Identify which cell holds the provided text, then report its [x, y] central coordinate. 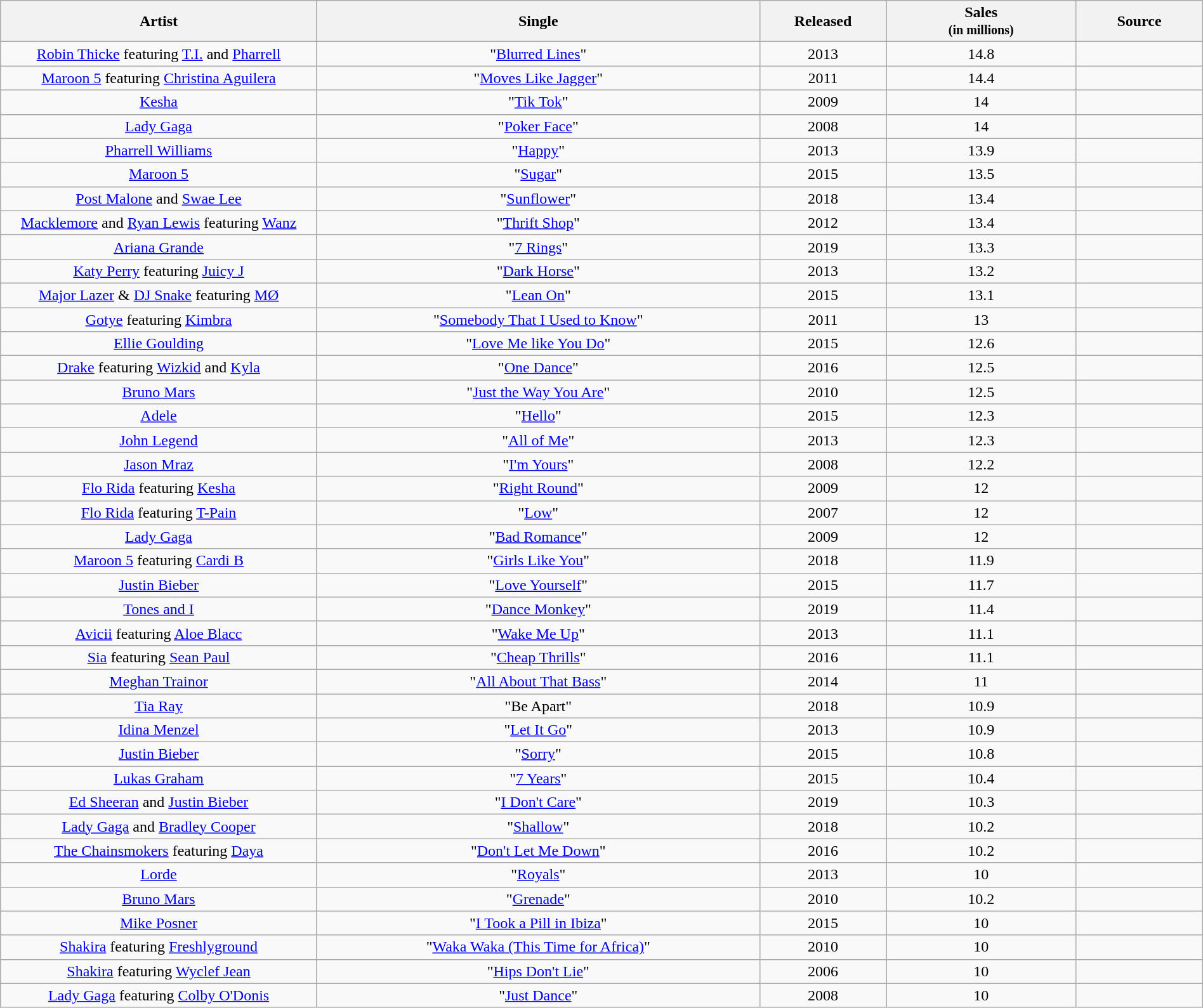
Shakira featuring Wyclef Jean [159, 971]
Tones and I [159, 609]
Maroon 5 featuring Christina Aguilera [159, 78]
"Right Round" [538, 488]
"Sugar" [538, 174]
"Blurred Lines" [538, 54]
"I Don't Care" [538, 802]
Drake featuring Wizkid and Kyla [159, 368]
The Chainsmokers featuring Daya [159, 851]
Maroon 5 featuring Cardi B [159, 561]
"Low" [538, 513]
Flo Rida featuring Kesha [159, 488]
"Waka Waka (This Time for Africa)" [538, 947]
Ellie Goulding [159, 344]
"Cheap Thrills" [538, 657]
"Royals" [538, 875]
Flo Rida featuring T-Pain [159, 513]
11 [981, 681]
Source [1140, 22]
12.2 [981, 464]
"Hello" [538, 416]
Maroon 5 [159, 174]
Meghan Trainor [159, 681]
Single [538, 22]
Kesha [159, 102]
"Happy" [538, 150]
Post Malone and Swae Lee [159, 199]
14.8 [981, 54]
10.3 [981, 802]
"Shallow" [538, 827]
"All of Me" [538, 440]
Mike Posner [159, 923]
"Love Me like You Do" [538, 344]
Sia featuring Sean Paul [159, 657]
13.3 [981, 247]
"Moves Like Jagger" [538, 78]
11.4 [981, 609]
"Tik Tok" [538, 102]
14.4 [981, 78]
"Poker Face" [538, 126]
13.1 [981, 295]
"Be Apart" [538, 706]
Lukas Graham [159, 778]
"Lean On" [538, 295]
Pharrell Williams [159, 150]
"Just Dance" [538, 995]
"I'm Yours" [538, 464]
Ed Sheeran and Justin Bieber [159, 802]
Released [822, 22]
Jason Mraz [159, 464]
13.2 [981, 271]
Major Lazer & DJ Snake featuring MØ [159, 295]
13.9 [981, 150]
Katy Perry featuring Juicy J [159, 271]
Lady Gaga and Bradley Cooper [159, 827]
Artist [159, 22]
Adele [159, 416]
"Dance Monkey" [538, 609]
"Sunflower" [538, 199]
"All About That Bass" [538, 681]
Robin Thicke featuring T.I. and Pharrell [159, 54]
2007 [822, 513]
Shakira featuring Freshlyground [159, 947]
2012 [822, 223]
"Just the Way You Are" [538, 392]
"Don't Let Me Down" [538, 851]
13.5 [981, 174]
"Let It Go" [538, 730]
"Thrift Shop" [538, 223]
John Legend [159, 440]
"Bad Romance" [538, 537]
"7 Years" [538, 778]
2014 [822, 681]
"Somebody That I Used to Know" [538, 319]
"7 Rings" [538, 247]
13 [981, 319]
12.6 [981, 344]
Macklemore and Ryan Lewis featuring Wanz [159, 223]
Lorde [159, 875]
Gotye featuring Kimbra [159, 319]
Ariana Grande [159, 247]
"Girls Like You" [538, 561]
Tia Ray [159, 706]
"Love Yourself" [538, 585]
"Dark Horse" [538, 271]
2006 [822, 971]
"Grenade" [538, 899]
11.7 [981, 585]
Avicii featuring Aloe Blacc [159, 633]
"Sorry" [538, 754]
"Hips Don't Lie" [538, 971]
Lady Gaga featuring Colby O'Donis [159, 995]
Idina Menzel [159, 730]
10.4 [981, 778]
10.8 [981, 754]
11.9 [981, 561]
Sales(in millions) [981, 22]
"Wake Me Up" [538, 633]
"I Took a Pill in Ibiza" [538, 923]
"One Dance" [538, 368]
